Scan for the cell matching the given text and deliver its (X, Y) coordinate at center. 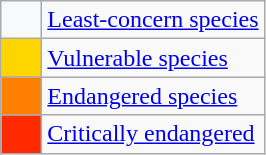
Endangered species (153, 96)
Least-concern species (153, 20)
Critically endangered (153, 134)
Vulnerable species (153, 58)
